Return (x, y) of the center of cell containing provided text 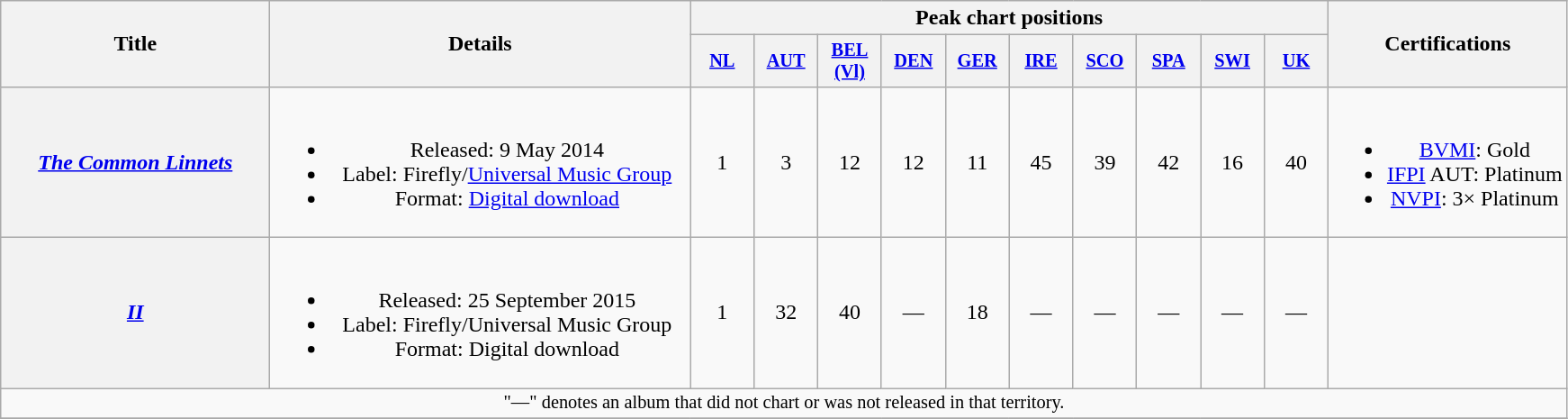
Title (135, 44)
II (135, 314)
NL (722, 61)
45 (1041, 162)
BVMI: GoldIFPI AUT: PlatinumNVPI: 3× Platinum (1447, 162)
GER (978, 61)
18 (978, 314)
11 (978, 162)
32 (787, 314)
Released: 25 September 2015Label: Firefly/Universal Music GroupFormat: Digital download (481, 314)
3 (787, 162)
"—" denotes an album that did not chart or was not released in that territory. (785, 404)
UK (1296, 61)
SWI (1233, 61)
Peak chart positions (1010, 18)
Details (481, 44)
The Common Linnets (135, 162)
BEL (Vl) (850, 61)
16 (1233, 162)
SPA (1168, 61)
Certifications (1447, 44)
Released: 9 May 2014Label: Firefly/Universal Music GroupFormat: Digital download (481, 162)
DEN (913, 61)
SCO (1105, 61)
42 (1168, 162)
IRE (1041, 61)
39 (1105, 162)
AUT (787, 61)
